Return [x, y] of the center of cell containing provided text 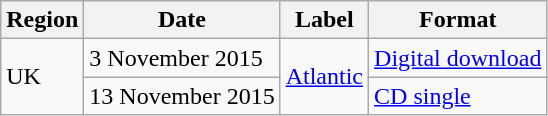
UK [42, 77]
Digital download [458, 58]
Date [182, 20]
Region [42, 20]
3 November 2015 [182, 58]
Format [458, 20]
13 November 2015 [182, 96]
CD single [458, 96]
Atlantic [324, 77]
Label [324, 20]
